Locate the cell with the specified text and output its [X, Y] center coordinate. 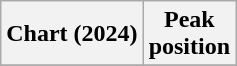
Peakposition [189, 34]
Chart (2024) [72, 34]
